Provide the (X, Y) coordinate of the cell's center where the given text is located.  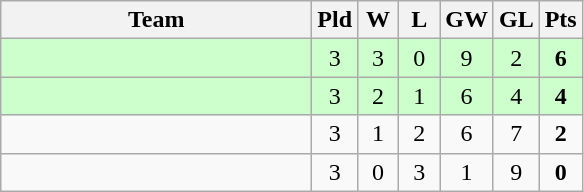
Pld (335, 20)
Team (156, 20)
GL (516, 20)
L (420, 20)
W (378, 20)
7 (516, 134)
GW (467, 20)
Pts (560, 20)
